Detect which cell encompasses the target text, then output its (X, Y) center coordinate. 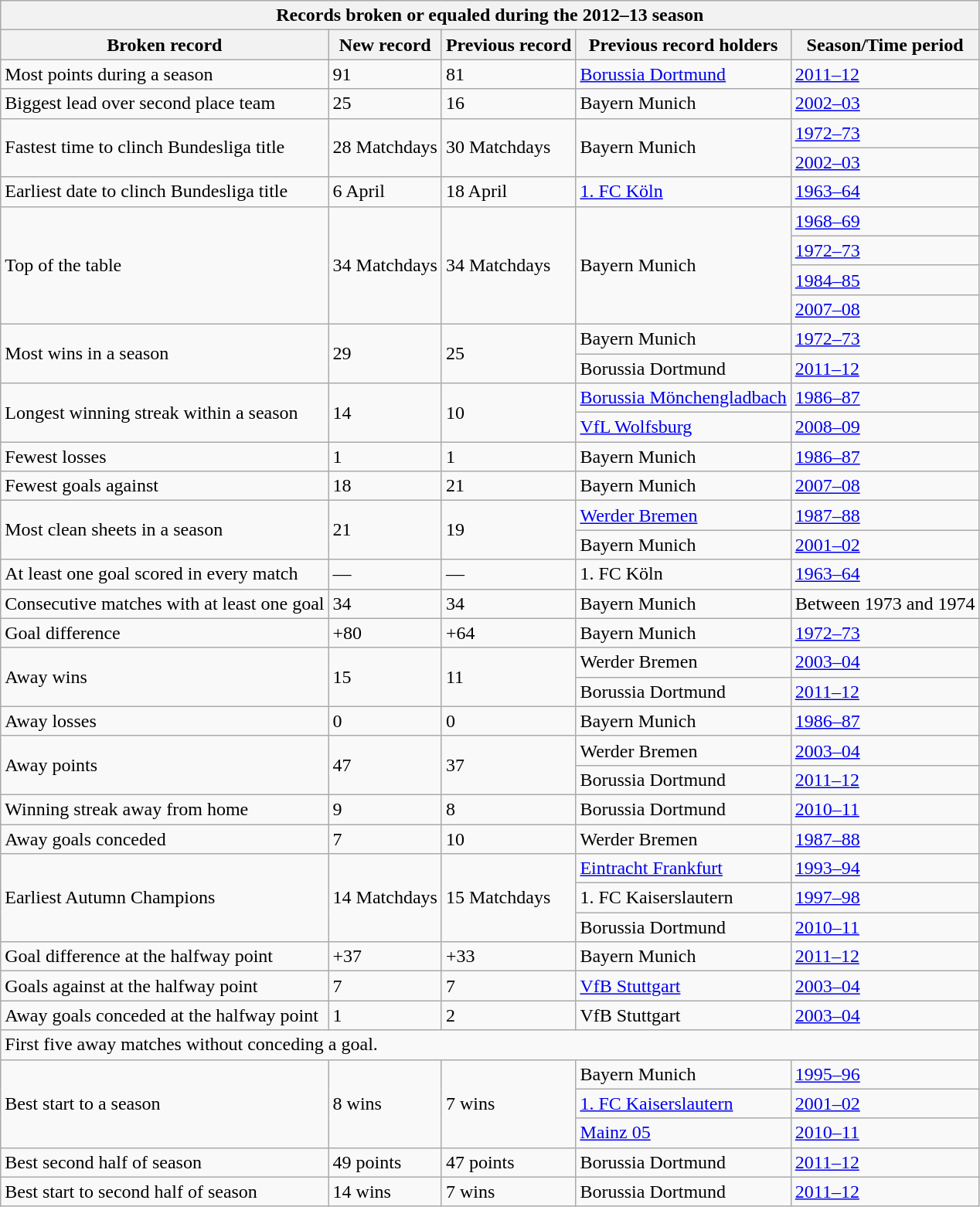
14 Matchdays (385, 898)
Away losses (165, 721)
Earliest Autumn Champions (165, 898)
Earliest date to clinch Bundesliga title (165, 192)
Fastest time to clinch Bundesliga title (165, 148)
Best second half of season (165, 1162)
Season/Time period (885, 45)
Most points during a season (165, 74)
Best start to second half of season (165, 1192)
14 (385, 413)
81 (509, 74)
New record (385, 45)
8 (509, 809)
1984–85 (885, 280)
Away wins (165, 677)
2 (509, 1015)
1997–98 (885, 898)
30 Matchdays (509, 148)
Goal difference at the halfway point (165, 957)
1968–69 (885, 221)
14 wins (385, 1192)
Winning streak away from home (165, 809)
47 (385, 765)
Longest winning streak within a season (165, 413)
1995–96 (885, 1074)
18 (385, 486)
9 (385, 809)
11 (509, 677)
8 wins (385, 1103)
47 points (509, 1162)
1993–94 (885, 869)
91 (385, 74)
Away goals conceded (165, 838)
+33 (509, 957)
18 April (509, 192)
Most clean sheets in a season (165, 530)
Away points (165, 765)
Away goals conceded at the halfway point (165, 1015)
Broken record (165, 45)
Goals against at the halfway point (165, 986)
Eintracht Frankfurt (683, 869)
Records broken or equaled during the 2012–13 season (490, 15)
Previous record holders (683, 45)
49 points (385, 1162)
37 (509, 765)
+64 (509, 633)
Most wins in a season (165, 353)
Biggest lead over second place team (165, 104)
+37 (385, 957)
Goal difference (165, 633)
15 Matchdays (509, 898)
VfL Wolfsburg (683, 427)
2008–09 (885, 427)
First five away matches without conceding a goal. (490, 1045)
At least one goal scored in every match (165, 574)
Fewest goals against (165, 486)
16 (509, 104)
6 April (385, 192)
19 (509, 530)
15 (385, 677)
29 (385, 353)
Mainz 05 (683, 1133)
Between 1973 and 1974 (885, 603)
Previous record (509, 45)
28 Matchdays (385, 148)
Consecutive matches with at least one goal (165, 603)
Fewest losses (165, 457)
Best start to a season (165, 1103)
Top of the table (165, 265)
Borussia Mönchengladbach (683, 398)
+80 (385, 633)
